Determine the (X, Y) coordinate at the center of the cell enclosing the given text.  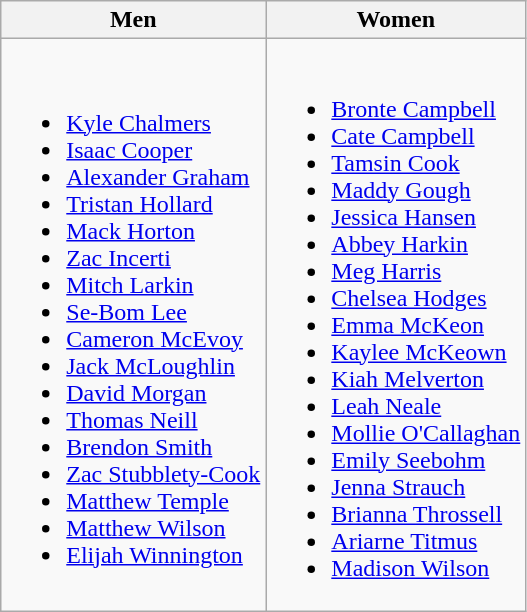
Men (134, 20)
Women (396, 20)
